Detect which cell encompasses the target text, then output its (X, Y) center coordinate. 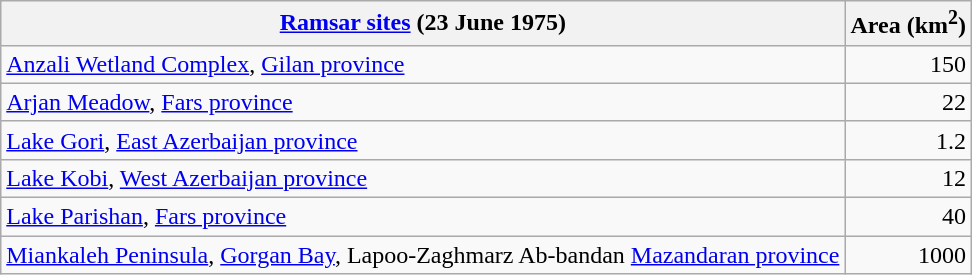
Anzali Wetland Complex, Gilan province (423, 64)
1000 (908, 255)
Miankaleh Peninsula, Gorgan Bay, Lapoo-Zaghmarz Ab-bandan Mazandaran province (423, 255)
12 (908, 178)
150 (908, 64)
Lake Kobi, West Azerbaijan province (423, 178)
Area (km2) (908, 24)
22 (908, 102)
Ramsar sites (23 June 1975) (423, 24)
1.2 (908, 140)
Lake Gori, East Azerbaijan province (423, 140)
Arjan Meadow, Fars province (423, 102)
40 (908, 217)
Lake Parishan, Fars province (423, 217)
